Search for the cell housing the specified text and yield its (X, Y) center coordinate. 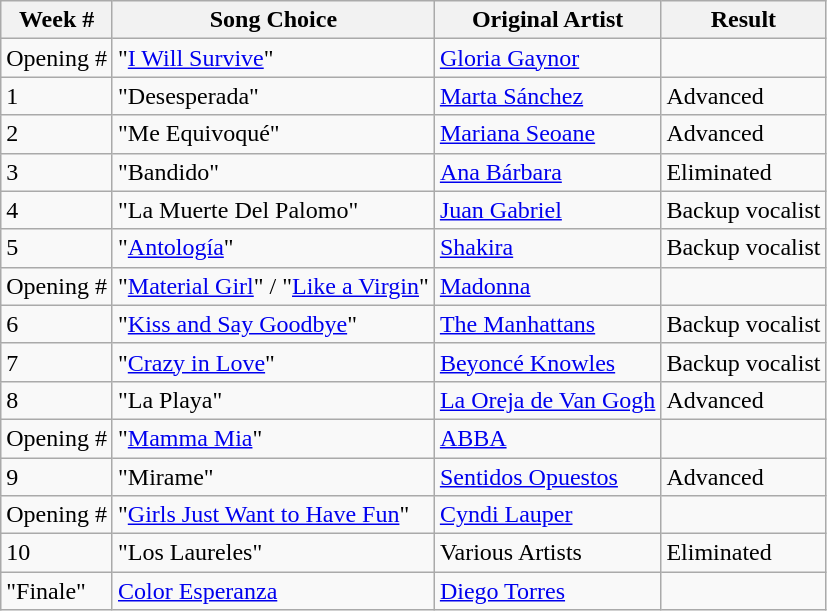
7 (57, 362)
Color Esperanza (273, 591)
"Girls Just Want to Have Fun" (273, 515)
8 (57, 400)
"Finale" (57, 591)
"I Will Survive" (273, 58)
ABBA (548, 438)
"Material Girl" / "Like a Virgin" (273, 286)
10 (57, 553)
1 (57, 96)
"Los Laureles" (273, 553)
Original Artist (548, 20)
Ana Bárbara (548, 172)
4 (57, 210)
Mariana Seoane (548, 134)
Result (744, 20)
2 (57, 134)
Madonna (548, 286)
Various Artists (548, 553)
"Mamma Mia" (273, 438)
Gloria Gaynor (548, 58)
"Me Equivoqué" (273, 134)
9 (57, 477)
Cyndi Lauper (548, 515)
Marta Sánchez (548, 96)
"La Playa" (273, 400)
6 (57, 324)
Beyoncé Knowles (548, 362)
"La Muerte Del Palomo" (273, 210)
La Oreja de Van Gogh (548, 400)
"Desesperada" (273, 96)
5 (57, 248)
"Crazy in Love" (273, 362)
"Kiss and Say Goodbye" (273, 324)
Shakira (548, 248)
"Antología" (273, 248)
Week # (57, 20)
"Bandido" (273, 172)
"Mirame" (273, 477)
Juan Gabriel (548, 210)
Song Choice (273, 20)
Diego Torres (548, 591)
Sentidos Opuestos (548, 477)
3 (57, 172)
The Manhattans (548, 324)
